For the text-containing cell, return its midpoint in (x, y) coordinate format. 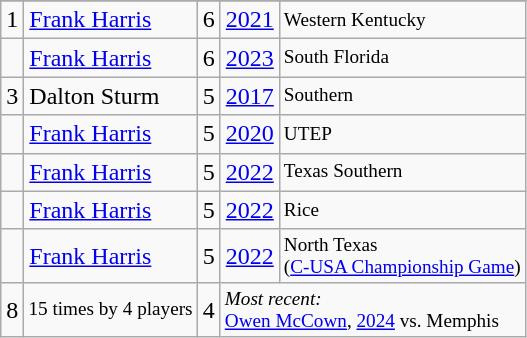
Southern (402, 96)
Texas Southern (402, 172)
15 times by 4 players (110, 310)
UTEP (402, 134)
2021 (250, 20)
South Florida (402, 58)
2023 (250, 58)
North Texas(C-USA Championship Game) (402, 256)
8 (12, 310)
3 (12, 96)
Most recent:Owen McCown, 2024 vs. Memphis (372, 310)
2017 (250, 96)
Western Kentucky (402, 20)
1 (12, 20)
Rice (402, 210)
2020 (250, 134)
Dalton Sturm (110, 96)
4 (208, 310)
